Detect which cell encompasses the target text, then output its (X, Y) center coordinate. 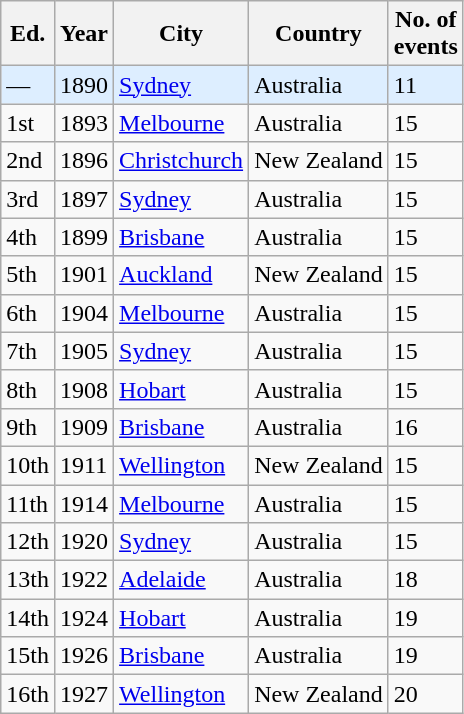
1926 (84, 656)
Year (84, 34)
1904 (84, 313)
16th (28, 694)
15th (28, 656)
20 (426, 694)
1897 (84, 199)
12th (28, 542)
1896 (84, 161)
Christchurch (182, 161)
1909 (84, 427)
No. ofevents (426, 34)
Ed. (28, 34)
3rd (28, 199)
1893 (84, 123)
18 (426, 580)
1920 (84, 542)
1st (28, 123)
1927 (84, 694)
9th (28, 427)
4th (28, 237)
16 (426, 427)
1914 (84, 503)
1890 (84, 85)
10th (28, 465)
1911 (84, 465)
Adelaide (182, 580)
— (28, 85)
7th (28, 351)
City (182, 34)
11th (28, 503)
Country (319, 34)
11 (426, 85)
14th (28, 618)
6th (28, 313)
5th (28, 275)
1905 (84, 351)
8th (28, 389)
13th (28, 580)
Auckland (182, 275)
1908 (84, 389)
1924 (84, 618)
1899 (84, 237)
1901 (84, 275)
1922 (84, 580)
2nd (28, 161)
